Detect which cell encompasses the target text, then output its (x, y) center coordinate. 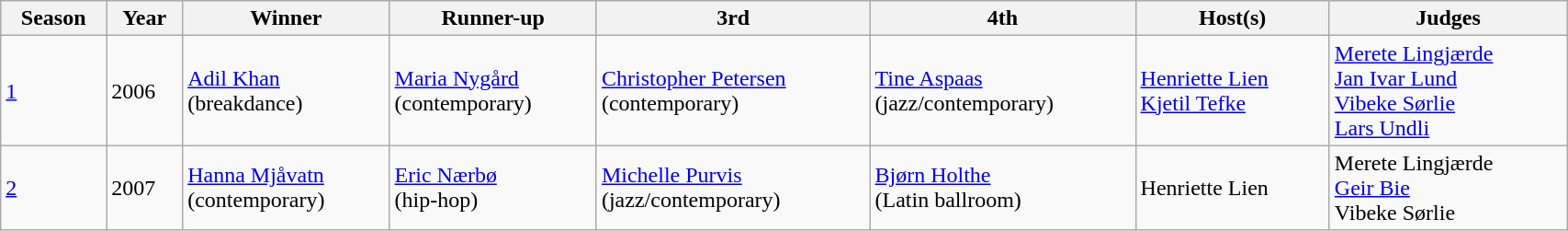
Merete LingjærdeJan Ivar LundVibeke SørlieLars Undli (1448, 90)
Tine Aspaas(jazz/contemporary) (1003, 90)
Merete LingjærdeGeir BieVibeke Sørlie (1448, 188)
Winner (287, 18)
Eric Nærbø(hip-hop) (492, 188)
Christopher Petersen(contemporary) (733, 90)
1 (53, 90)
Judges (1448, 18)
Bjørn Holthe(Latin ballroom) (1003, 188)
Year (145, 18)
Maria Nygård(contemporary) (492, 90)
Henriette LienKjetil Tefke (1233, 90)
Henriette Lien (1233, 188)
3rd (733, 18)
Hanna Mjåvatn(contemporary) (287, 188)
Season (53, 18)
Adil Khan(breakdance) (287, 90)
Host(s) (1233, 18)
2006 (145, 90)
Runner-up (492, 18)
4th (1003, 18)
2 (53, 188)
2007 (145, 188)
Michelle Purvis(jazz/contemporary) (733, 188)
